Search for the cell housing the specified text and yield its [X, Y] center coordinate. 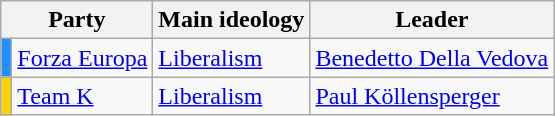
Team K [82, 96]
Main ideology [232, 20]
Benedetto Della Vedova [432, 58]
Forza Europa [82, 58]
Leader [432, 20]
Party [77, 20]
Paul Köllensperger [432, 96]
